Pinpoint the cell where the given text exists, returning its [X, Y] midpoint coordinate. 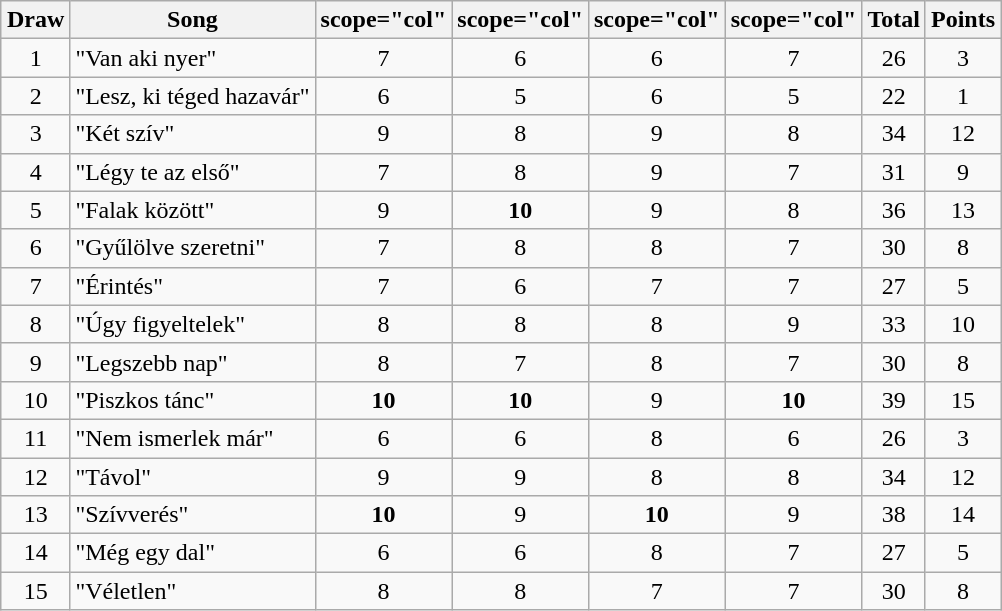
"Véletlen" [192, 591]
"Nem ismerlek már" [192, 438]
"Még egy dal" [192, 553]
"Lesz, ki téged hazavár" [192, 96]
33 [894, 324]
Song [192, 20]
Points [962, 20]
"Gyűlölve szeretni" [192, 248]
"Légy te az első" [192, 172]
38 [894, 515]
"Két szív" [192, 134]
"Érintés" [192, 286]
11 [35, 438]
"Legszebb nap" [192, 362]
"Távol" [192, 477]
"Van aki nyer" [192, 58]
36 [894, 210]
Draw [35, 20]
2 [35, 96]
"Piszkos tánc" [192, 400]
"Falak között" [192, 210]
"Úgy figyeltelek" [192, 324]
39 [894, 400]
"Szívverés" [192, 515]
4 [35, 172]
31 [894, 172]
Total [894, 20]
22 [894, 96]
